Extract the [X, Y] coordinate from the center of the cell holding the provided text.  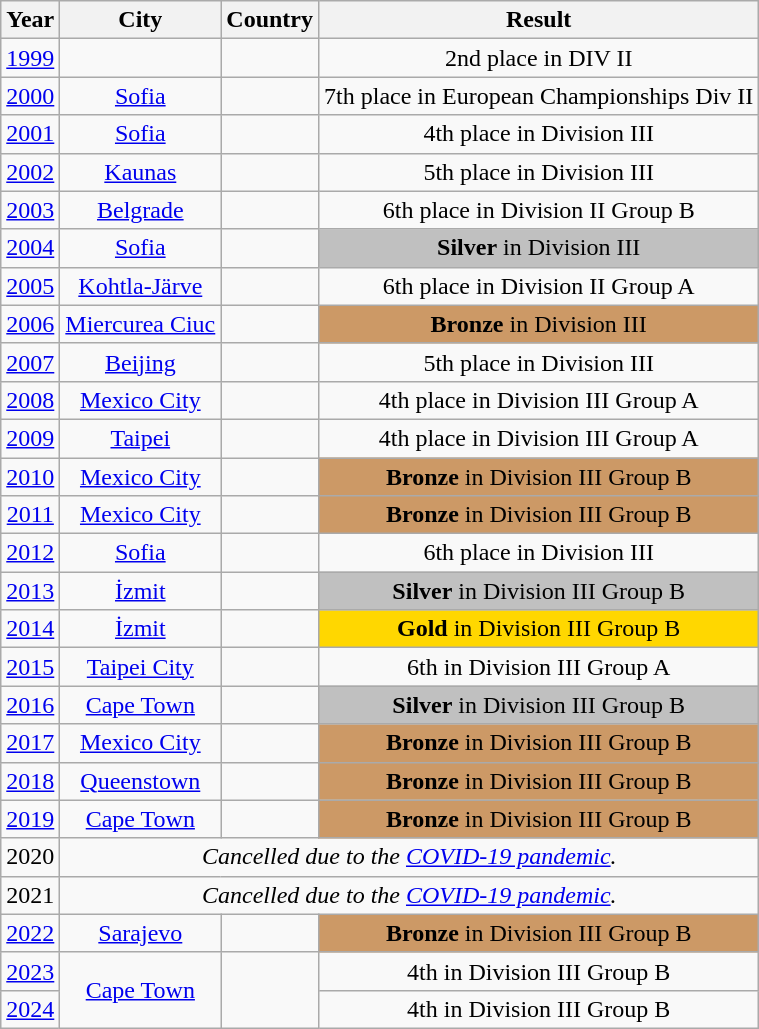
2009 [30, 438]
Belgrade [140, 210]
2023 [30, 971]
2014 [30, 629]
2013 [30, 591]
2007 [30, 362]
Queenstown [140, 781]
2016 [30, 705]
2011 [30, 515]
Taipei [140, 438]
Kohtla-Järve [140, 286]
2006 [30, 324]
2001 [30, 134]
2015 [30, 667]
Country [270, 20]
City [140, 20]
2002 [30, 172]
6th place in Division II Group A [539, 286]
6th place in Division III [539, 553]
2005 [30, 286]
2017 [30, 743]
7th place in European Championships Div II [539, 96]
2004 [30, 248]
2003 [30, 210]
Result [539, 20]
Silver in Division III [539, 248]
1999 [30, 58]
6th in Division III Group A [539, 667]
2020 [30, 857]
6th place in Division II Group B [539, 210]
2024 [30, 1009]
2021 [30, 895]
Taipei City [140, 667]
Gold in Division III Group B [539, 629]
Year [30, 20]
Sarajevo [140, 933]
Miercurea Ciuc [140, 324]
Beijing [140, 362]
2008 [30, 400]
2018 [30, 781]
4th place in Division III [539, 134]
2nd place in DIV II [539, 58]
2022 [30, 933]
2012 [30, 553]
2019 [30, 819]
Bronze in Division III [539, 324]
Kaunas [140, 172]
2010 [30, 477]
2000 [30, 96]
